Identify which cell holds the provided text, then report its [X, Y] central coordinate. 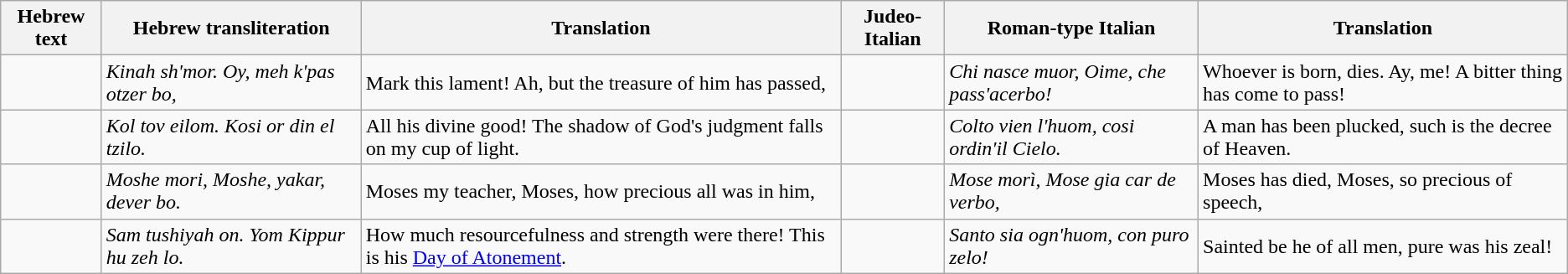
Hebrew transliteration [231, 28]
Kol tov eilom. Kosi or din el tzilo. [231, 137]
Whoever is born, dies. Ay, me! A bitter thing has come to pass! [1384, 82]
Colto vien l'huom, cosi ordin'il Cielo. [1072, 137]
Judeo-Italian [893, 28]
Hebrew text [51, 28]
A man has been plucked, such is the decree of Heaven. [1384, 137]
Chi nasce muor, Oime, che pass'acerbo! [1072, 82]
All his divine good! The shadow of God's judgment falls on my cup of light. [601, 137]
Roman-type Italian [1072, 28]
Sainted be he of all men, pure was his zeal! [1384, 246]
Moses my teacher, Moses, how precious all was in him, [601, 191]
Moshe mori, Moshe, yakar, dever bo. [231, 191]
Kinah sh'mor. Oy, meh k'pas otzer bo, [231, 82]
Mose morì, Mose gia car de verbo, [1072, 191]
Mark this lament! Ah, but the treasure of him has passed, [601, 82]
How much resourcefulness and strength were there! This is his Day of Atonement. [601, 246]
Sam tushiyah on. Yom Kippur hu zeh lo. [231, 246]
Santo sia ogn'huom, con puro zelo! [1072, 246]
Moses has died, Moses, so precious of speech, [1384, 191]
